Provide the (x, y) coordinate of the cell's center where the given text is located.  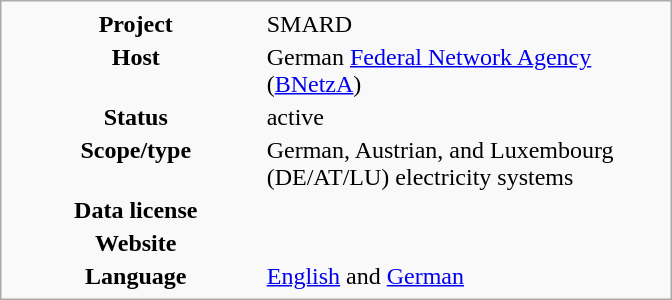
English and German (464, 276)
Scope/type (136, 164)
Language (136, 276)
Project (136, 24)
Data license (136, 210)
active (464, 117)
SMARD (464, 24)
Host (136, 70)
German Federal Network Agency (BNetzA) (464, 70)
German, Austrian, and Luxembourg (DE/AT/LU) electricity systems (464, 164)
Status (136, 117)
Website (136, 243)
